Return the (X, Y) coordinate for the center point of the cell that contains the specified text.  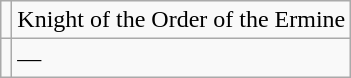
— (182, 58)
Knight of the Order of the Ermine (182, 20)
